Capture the cell that displays the provided text and extract its (x, y) central coordinate. 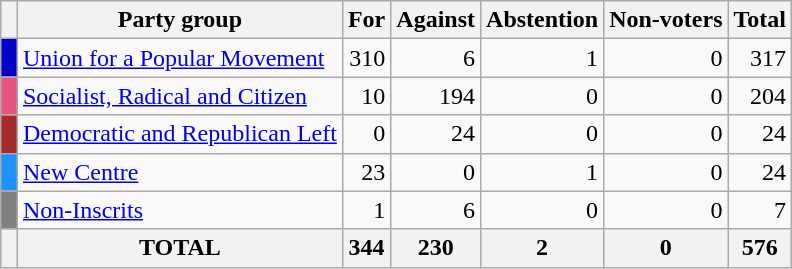
576 (760, 248)
Party group (180, 20)
For (366, 20)
344 (366, 248)
Democratic and Republican Left (180, 134)
Union for a Popular Movement (180, 58)
7 (760, 210)
New Centre (180, 172)
204 (760, 96)
23 (366, 172)
Non-voters (666, 20)
317 (760, 58)
194 (436, 96)
10 (366, 96)
310 (366, 58)
2 (542, 248)
Total (760, 20)
230 (436, 248)
Non-Inscrits (180, 210)
Against (436, 20)
TOTAL (180, 248)
Abstention (542, 20)
Socialist, Radical and Citizen (180, 96)
